Return (X, Y) of the center of cell containing provided text 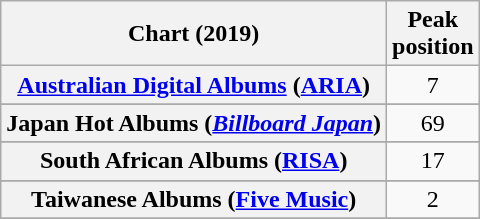
7 (433, 85)
Chart (2019) (194, 34)
2 (433, 199)
Australian Digital Albums (ARIA) (194, 85)
South African Albums (RISA) (194, 161)
Japan Hot Albums (Billboard Japan) (194, 123)
Taiwanese Albums (Five Music) (194, 199)
Peakposition (433, 34)
69 (433, 123)
17 (433, 161)
